From the cell containing the given text, extract its center point as [x, y] coordinate. 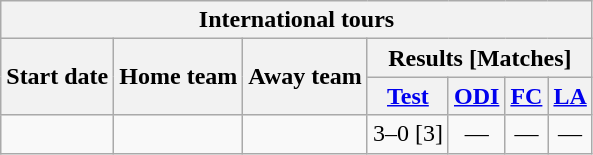
Results [Matches] [480, 58]
3–0 [3] [408, 134]
Home team [178, 77]
Away team [306, 77]
FC [526, 96]
Start date [58, 77]
LA [570, 96]
Test [408, 96]
ODI [476, 96]
International tours [297, 20]
